Capture the cell that displays the provided text and extract its [X, Y] central coordinate. 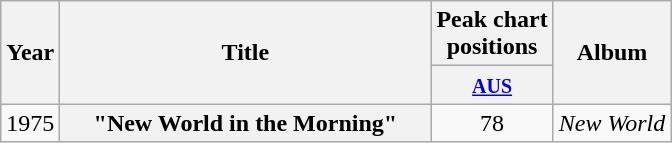
1975 [30, 123]
78 [492, 123]
New World [612, 123]
"New World in the Morning" [246, 123]
Title [246, 52]
AUS [492, 85]
Year [30, 52]
Album [612, 52]
Peak chartpositions [492, 34]
